Pinpoint the cell where the given text exists, returning its (X, Y) midpoint coordinate. 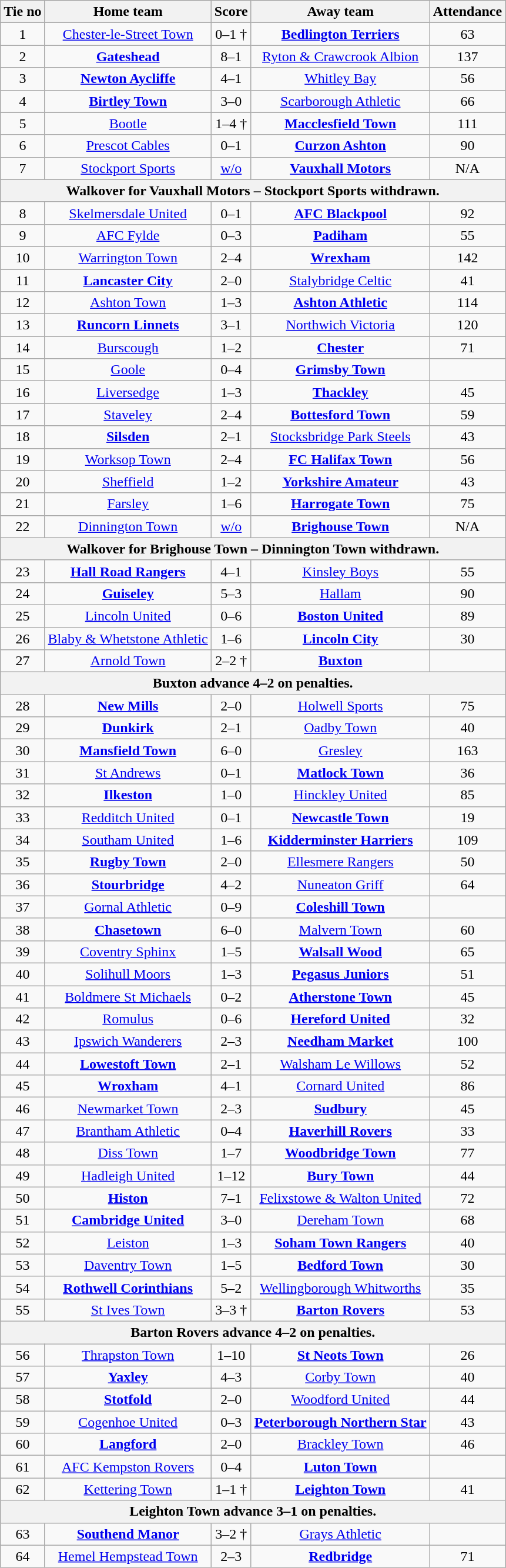
0–2 (231, 997)
1–0 (231, 795)
Warrington Town (128, 258)
1–10 (231, 1355)
Dinnington Town (128, 526)
4–3 (231, 1377)
Score (231, 12)
20 (22, 482)
Stalybridge Celtic (340, 281)
Padiham (340, 235)
Farsley (128, 504)
Brighouse Town (340, 526)
61 (22, 1467)
Hinckley United (340, 795)
Goole (128, 370)
92 (467, 213)
Hallam (340, 593)
Dunkirk (128, 728)
Cogenhoe United (128, 1422)
12 (22, 303)
Hall Road Rangers (128, 571)
111 (467, 124)
Buxton (340, 661)
Matlock Town (340, 773)
Southend Manor (128, 1534)
Newcastle Town (340, 818)
Ashton Town (128, 303)
38 (22, 929)
St Ives Town (128, 1310)
Daventry Town (128, 1265)
Felixstowe & Walton United (340, 1198)
100 (467, 1042)
8 (22, 213)
Whitley Bay (340, 79)
Harrogate Town (340, 504)
22 (22, 526)
58 (22, 1400)
Nuneaton Griff (340, 885)
54 (22, 1287)
Pegasus Juniors (340, 974)
163 (467, 750)
Coventry Sphinx (128, 952)
Kinsley Boys (340, 571)
Haverhill Rovers (340, 1131)
Stockport Sports (128, 168)
Vauxhall Motors (340, 168)
Wellingborough Whitworths (340, 1287)
Brantham Athletic (128, 1131)
Brackley Town (340, 1444)
Yaxley (128, 1377)
Chester (340, 348)
Histon (128, 1198)
49 (22, 1176)
Walkover for Vauxhall Motors – Stockport Sports withdrawn. (253, 191)
Cornard United (340, 1086)
Liversedge (128, 392)
Kidderminster Harriers (340, 840)
3–2 † (231, 1534)
5–3 (231, 593)
Chester-le-Street Town (128, 34)
AFC Blackpool (340, 213)
St Andrews (128, 773)
Hereford United (340, 1019)
Redditch United (128, 818)
Luton Town (340, 1467)
Barton Rovers (340, 1310)
Walsham Le Willows (340, 1064)
Grimsby Town (340, 370)
31 (22, 773)
34 (22, 840)
25 (22, 616)
1–12 (231, 1176)
Away team (340, 12)
Northwich Victoria (340, 325)
Staveley (128, 415)
Gornal Athletic (128, 907)
65 (467, 952)
114 (467, 303)
Solihull Moors (128, 974)
10 (22, 258)
4 (22, 101)
2–2 † (231, 661)
Leiston (128, 1243)
48 (22, 1153)
Kettering Town (128, 1489)
18 (22, 437)
37 (22, 907)
3 (22, 79)
8–1 (231, 56)
0–1 † (231, 34)
Lincoln United (128, 616)
Home team (128, 12)
Silsden (128, 437)
Dereham Town (340, 1220)
Blaby & Whetstone Athletic (128, 638)
Stourbridge (128, 885)
7–1 (231, 1198)
Romulus (128, 1019)
Ryton & Crawcrook Albion (340, 56)
57 (22, 1377)
Bedford Town (340, 1265)
3–1 (231, 325)
Bottesford Town (340, 415)
68 (467, 1220)
Wroxham (128, 1086)
Wrexham (340, 258)
Woodbridge Town (340, 1153)
Grays Athletic (340, 1534)
New Mills (128, 706)
13 (22, 325)
Barton Rovers advance 4–2 on penalties. (253, 1332)
85 (467, 795)
Skelmersdale United (128, 213)
Gateshead (128, 56)
Chasetown (128, 929)
Walsall Wood (340, 952)
16 (22, 392)
2 (22, 56)
1–4 † (231, 124)
FC Halifax Town (340, 459)
1–7 (231, 1153)
Guiseley (128, 593)
42 (22, 1019)
Malvern Town (340, 929)
Cambridge United (128, 1220)
Lancaster City (128, 281)
39 (22, 952)
62 (22, 1489)
Prescot Cables (128, 146)
Buxton advance 4–2 on penalties. (253, 683)
Ipswich Wanderers (128, 1042)
6 (22, 146)
9 (22, 235)
Rothwell Corinthians (128, 1287)
AFC Fylde (128, 235)
5 (22, 124)
Ashton Athletic (340, 303)
Birtley Town (128, 101)
Boston United (340, 616)
Lowestoft Town (128, 1064)
Mansfield Town (128, 750)
Macclesfield Town (340, 124)
Ilkeston (128, 795)
Holwell Sports (340, 706)
Lincoln City (340, 638)
Oadby Town (340, 728)
Thackley (340, 392)
Scarborough Athletic (340, 101)
7 (22, 168)
Sudbury (340, 1109)
66 (467, 101)
137 (467, 56)
17 (22, 415)
109 (467, 840)
Peterborough Northern Star (340, 1422)
Yorkshire Amateur (340, 482)
Walkover for Brighouse Town – Dinnington Town withdrawn. (253, 549)
Burscough (128, 348)
Leighton Town (340, 1489)
Stocksbridge Park Steels (340, 437)
Newmarket Town (128, 1109)
Needham Market (340, 1042)
28 (22, 706)
1 (22, 34)
86 (467, 1086)
29 (22, 728)
Runcorn Linnets (128, 325)
St Neots Town (340, 1355)
Newton Aycliffe (128, 79)
142 (467, 258)
77 (467, 1153)
5–2 (231, 1287)
Bury Town (340, 1176)
120 (467, 325)
47 (22, 1131)
Woodford United (340, 1400)
Langford (128, 1444)
4–2 (231, 885)
1–1 † (231, 1489)
Curzon Ashton (340, 146)
Bootle (128, 124)
Arnold Town (128, 661)
Redbridge (340, 1556)
Sheffield (128, 482)
Stotfold (128, 1400)
21 (22, 504)
27 (22, 661)
Bedlington Terriers (340, 34)
Ellesmere Rangers (340, 862)
Coleshill Town (340, 907)
14 (22, 348)
Soham Town Rangers (340, 1243)
AFC Kempston Rovers (128, 1467)
15 (22, 370)
23 (22, 571)
Hadleigh United (128, 1176)
0–9 (231, 907)
Gresley (340, 750)
89 (467, 616)
Thrapston Town (128, 1355)
Hemel Hempstead Town (128, 1556)
3–3 † (231, 1310)
Leighton Town advance 3–1 on penalties. (253, 1512)
Southam United (128, 840)
Corby Town (340, 1377)
Diss Town (128, 1153)
Atherstone Town (340, 997)
Worksop Town (128, 459)
Tie no (22, 12)
11 (22, 281)
Rugby Town (128, 862)
72 (467, 1198)
Boldmere St Michaels (128, 997)
Attendance (467, 12)
24 (22, 593)
